Determine the [x, y] coordinate at the center of the cell enclosing the given text.  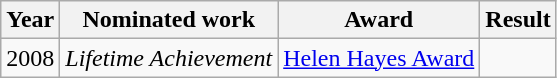
2008 [30, 58]
Result [518, 20]
Nominated work [169, 20]
Award [379, 20]
Lifetime Achievement [169, 58]
Helen Hayes Award [379, 58]
Year [30, 20]
